Capture the cell that displays the provided text and extract its [x, y] central coordinate. 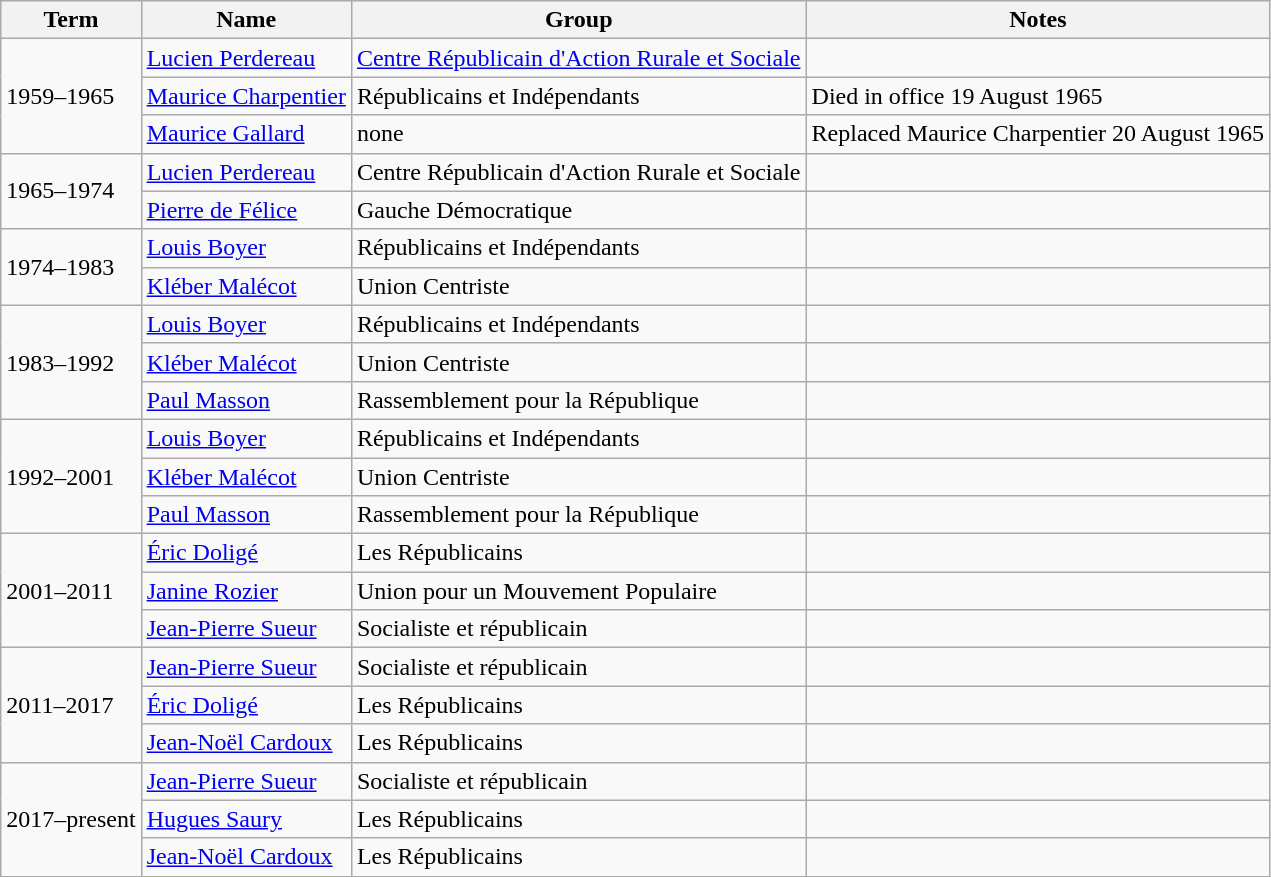
Gauche Démocratique [578, 210]
Hugues Saury [246, 819]
Replaced Maurice Charpentier 20 August 1965 [1038, 134]
Union pour un Mouvement Populaire [578, 591]
Notes [1038, 20]
Janine Rozier [246, 591]
2001–2011 [71, 591]
Term [71, 20]
none [578, 134]
1983–1992 [71, 362]
2017–present [71, 819]
1959–1965 [71, 96]
Group [578, 20]
Pierre de Félice [246, 210]
1965–1974 [71, 191]
1974–1983 [71, 267]
1992–2001 [71, 476]
Name [246, 20]
Maurice Charpentier [246, 96]
2011–2017 [71, 705]
Died in office 19 August 1965 [1038, 96]
Maurice Gallard [246, 134]
